From the cell containing the given text, extract its center point as (x, y) coordinate. 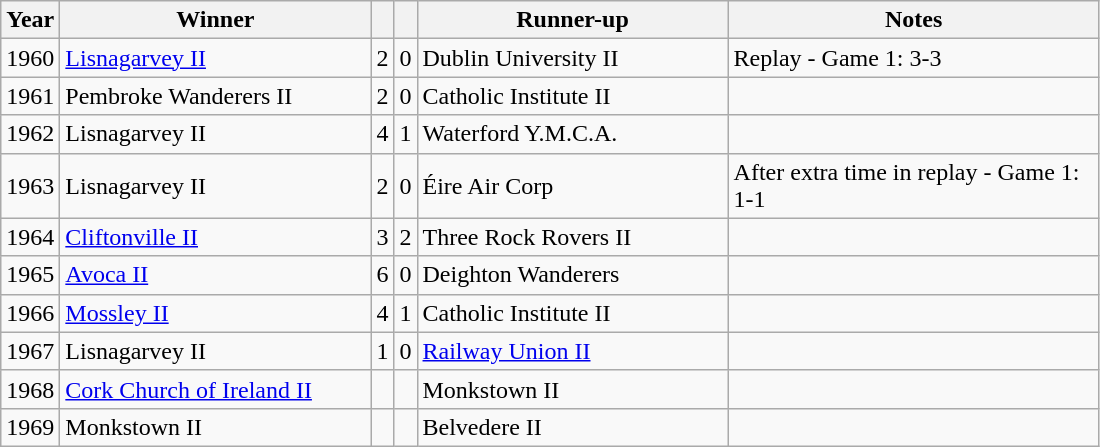
Belvedere II (572, 427)
1960 (30, 58)
1968 (30, 389)
After extra time in replay - Game 1: 1-1 (914, 186)
Cliftonville II (216, 237)
1963 (30, 186)
3 (382, 237)
Notes (914, 20)
Dublin University II (572, 58)
Winner (216, 20)
1969 (30, 427)
1961 (30, 96)
1964 (30, 237)
Railway Union II (572, 351)
Waterford Y.M.C.A. (572, 134)
Replay - Game 1: 3-3 (914, 58)
1967 (30, 351)
Éire Air Corp (572, 186)
Runner-up (572, 20)
1966 (30, 313)
Avoca II (216, 275)
Pembroke Wanderers II (216, 96)
Three Rock Rovers II (572, 237)
Cork Church of Ireland II (216, 389)
1962 (30, 134)
1965 (30, 275)
Year (30, 20)
Deighton Wanderers (572, 275)
Mossley II (216, 313)
6 (382, 275)
